Determine the [X, Y] coordinate at the center of the cell enclosing the given text.  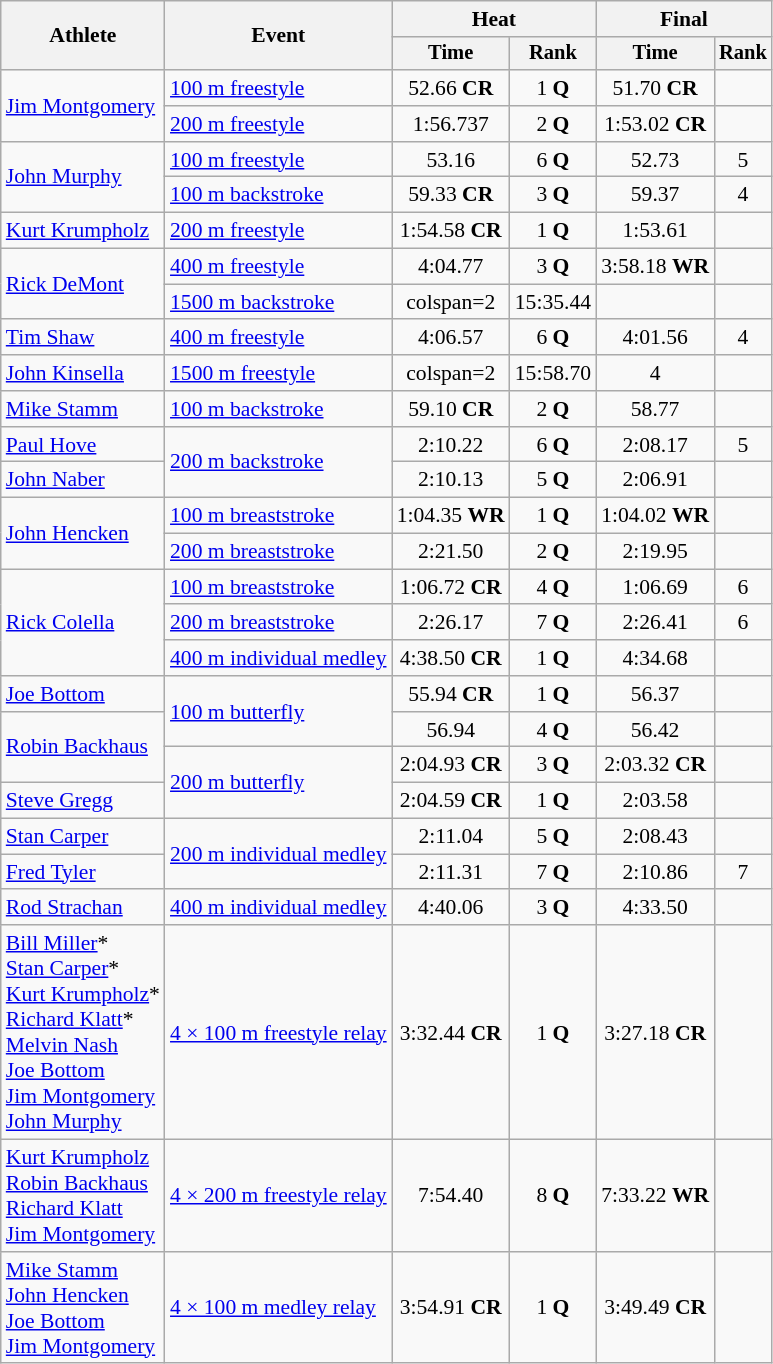
7:54.40 [451, 1196]
3:58.18 WR [655, 267]
1:53.61 [655, 231]
55.94 CR [451, 694]
Rick DeMont [83, 284]
1:06.72 CR [451, 587]
1:53.02 CR [655, 124]
51.70 CR [655, 88]
John Kinsella [83, 373]
7:33.22 WR [655, 1196]
Mike StammJohn HenckenJoe BottomJim Montgomery [83, 1308]
4:34.68 [655, 658]
56.94 [451, 730]
2:10.22 [451, 445]
200 m backstroke [278, 462]
Steve Gregg [83, 801]
2:08.17 [655, 445]
2:19.95 [655, 552]
Fred Tyler [83, 872]
15:35.44 [553, 302]
John Murphy [83, 178]
Mike Stamm [83, 409]
2:11.04 [451, 837]
56.37 [655, 694]
3:54.91 CR [451, 1308]
4 × 200 m freestyle relay [278, 1196]
3:27.18 CR [655, 1032]
Kurt KrumpholzRobin BackhausRichard KlattJim Montgomery [83, 1196]
3:49.49 CR [655, 1308]
2:03.58 [655, 801]
4:06.57 [451, 338]
Tim Shaw [83, 338]
1500 m backstroke [278, 302]
3:32.44 CR [451, 1032]
15:58.70 [553, 373]
John Hencken [83, 534]
Athlete [83, 36]
52.73 [655, 160]
4:04.77 [451, 267]
Jim Montgomery [83, 106]
Bill Miller*Stan Carper*Kurt Krumpholz*Richard Klatt*Melvin NashJoe BottomJim MontgomeryJohn Murphy [83, 1032]
2:03.32 CR [655, 765]
100 m butterfly [278, 712]
2:11.31 [451, 872]
59.33 CR [451, 195]
Final [684, 19]
200 m individual medley [278, 854]
2:06.91 [655, 480]
Rick Colella [83, 622]
1:04.35 WR [451, 516]
Kurt Krumpholz [83, 231]
7 [743, 872]
4:33.50 [655, 908]
1:56.737 [451, 124]
2:10.13 [451, 480]
Joe Bottom [83, 694]
1:54.58 CR [451, 231]
2:26.41 [655, 623]
Robin Backhaus [83, 748]
John Naber [83, 480]
Heat [494, 19]
4:40.06 [451, 908]
2:26.17 [451, 623]
Rod Strachan [83, 908]
Stan Carper [83, 837]
8 Q [553, 1196]
53.16 [451, 160]
1500 m freestyle [278, 373]
2:10.86 [655, 872]
Event [278, 36]
2:21.50 [451, 552]
56.42 [655, 730]
59.37 [655, 195]
52.66 CR [451, 88]
2:08.43 [655, 837]
59.10 CR [451, 409]
4 × 100 m medley relay [278, 1308]
2:04.93 CR [451, 765]
2:04.59 CR [451, 801]
Paul Hove [83, 445]
200 m butterfly [278, 782]
4:38.50 CR [451, 658]
58.77 [655, 409]
4:01.56 [655, 338]
1:04.02 WR [655, 516]
1:06.69 [655, 587]
4 × 100 m freestyle relay [278, 1032]
